Identify which cell holds the provided text, then report its (X, Y) central coordinate. 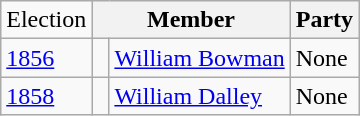
William Bowman (200, 58)
Member (191, 20)
1856 (46, 58)
William Dalley (200, 96)
Election (46, 20)
Party (324, 20)
1858 (46, 96)
